Search for the cell housing the specified text and yield its (x, y) center coordinate. 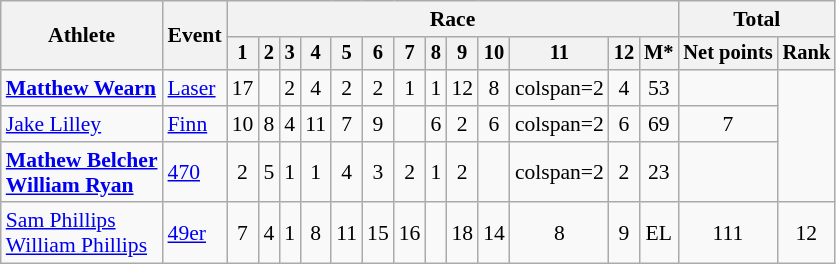
Sam PhillipsWilliam Phillips (82, 234)
23 (658, 172)
Race (453, 19)
17 (243, 88)
53 (658, 88)
18 (462, 234)
M* (658, 54)
Finn (195, 124)
15 (378, 234)
Event (195, 36)
Total (756, 19)
69 (658, 124)
Jake Lilley (82, 124)
Athlete (82, 36)
Rank (807, 54)
16 (410, 234)
14 (494, 234)
49er (195, 234)
Laser (195, 88)
Mathew BelcherWilliam Ryan (82, 172)
470 (195, 172)
EL (658, 234)
Net points (728, 54)
Matthew Wearn (82, 88)
111 (728, 234)
